From the cell containing the given text, extract its center point as (x, y) coordinate. 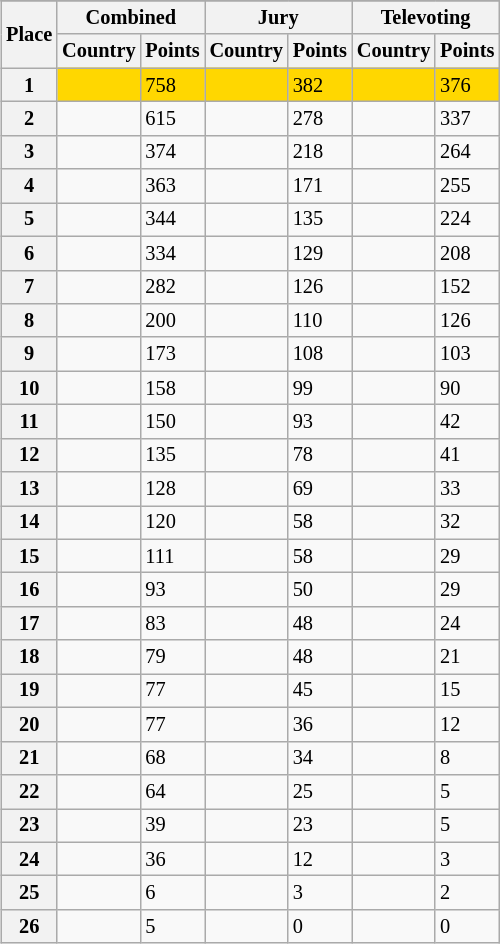
17 (29, 624)
78 (320, 455)
218 (320, 152)
208 (467, 253)
99 (320, 388)
1 (29, 85)
19 (29, 691)
224 (467, 220)
128 (172, 489)
45 (320, 691)
129 (320, 253)
103 (467, 354)
158 (172, 388)
11 (29, 422)
255 (467, 186)
22 (29, 792)
Place (29, 34)
334 (172, 253)
13 (29, 489)
16 (29, 590)
110 (320, 321)
200 (172, 321)
7 (29, 287)
382 (320, 85)
90 (467, 388)
39 (172, 825)
33 (467, 489)
32 (467, 523)
20 (29, 725)
64 (172, 792)
344 (172, 220)
120 (172, 523)
14 (29, 523)
374 (172, 152)
758 (172, 85)
9 (29, 354)
Jury (278, 18)
18 (29, 657)
34 (320, 758)
337 (467, 119)
68 (172, 758)
41 (467, 455)
79 (172, 657)
50 (320, 590)
Combined (130, 18)
264 (467, 152)
26 (29, 926)
42 (467, 422)
173 (172, 354)
111 (172, 556)
108 (320, 354)
Televoting (426, 18)
10 (29, 388)
363 (172, 186)
615 (172, 119)
150 (172, 422)
171 (320, 186)
69 (320, 489)
278 (320, 119)
282 (172, 287)
83 (172, 624)
4 (29, 186)
152 (467, 287)
376 (467, 85)
